Determine the (x, y) coordinate at the center of the cell enclosing the given text.  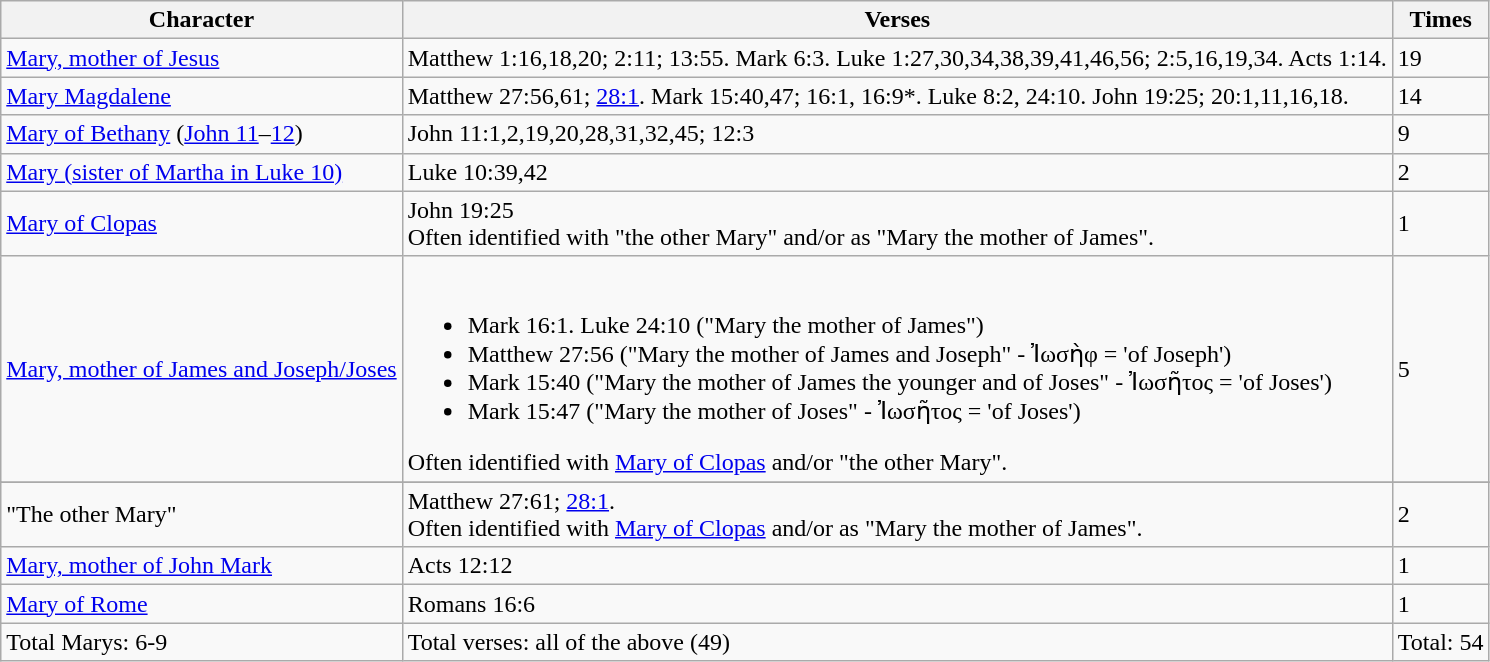
Romans 16:6 (897, 604)
Mary, mother of Jesus (202, 58)
Matthew 27:61; 28:1.Often identified with Mary of Clopas and/or as "Mary the mother of James". (897, 514)
5 (1440, 369)
19 (1440, 58)
John 19:25Often identified with "the other Mary" and/or as "Mary the mother of James". (897, 224)
Verses (897, 20)
Total verses: all of the above (49) (897, 642)
9 (1440, 134)
Times (1440, 20)
Mary Magdalene (202, 96)
Mary (sister of Martha in Luke 10) (202, 172)
Total: 54 (1440, 642)
Mary, mother of James and Joseph/Joses (202, 369)
Mary of Rome (202, 604)
Mary of Bethany (John 11–12) (202, 134)
"The other Mary" (202, 514)
Character (202, 20)
John 11:1,2,19,20,28,31,32,45; 12:3 (897, 134)
Mary of Clopas (202, 224)
Total Marys: 6-9 (202, 642)
Luke 10:39,42 (897, 172)
Acts 12:12 (897, 566)
Matthew 1:16,18,20; 2:11; 13:55. Mark 6:3. Luke 1:27,30,34,38,39,41,46,56; 2:5,16,19,34. Acts 1:14. (897, 58)
Mary, mother of John Mark (202, 566)
14 (1440, 96)
Matthew 27:56,61; 28:1. Mark 15:40,47; 16:1, 16:9*. Luke 8:2, 24:10. John 19:25; 20:1,11,16,18. (897, 96)
